Search for the cell housing the specified text and yield its [X, Y] center coordinate. 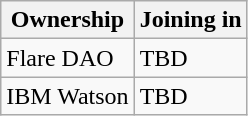
Flare DAO [68, 58]
IBM Watson [68, 96]
Joining in [190, 20]
Ownership [68, 20]
